Identify which cell holds the provided text, then report its [x, y] central coordinate. 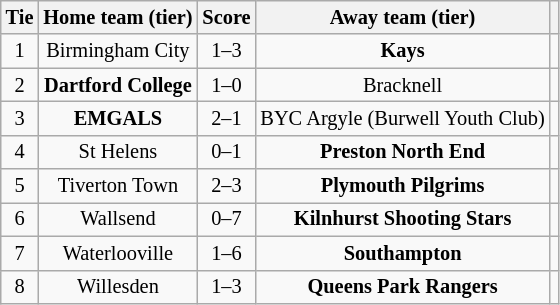
2 [20, 85]
Wallsend [118, 219]
Birmingham City [118, 51]
Southampton [402, 253]
8 [20, 287]
Dartford College [118, 85]
3 [20, 118]
1 [20, 51]
2–3 [226, 186]
1–0 [226, 85]
6 [20, 219]
Score [226, 17]
Bracknell [402, 85]
1–6 [226, 253]
BYC Argyle (Burwell Youth Club) [402, 118]
0–7 [226, 219]
Tiverton Town [118, 186]
2–1 [226, 118]
7 [20, 253]
5 [20, 186]
St Helens [118, 152]
Waterlooville [118, 253]
Willesden [118, 287]
Kays [402, 51]
Queens Park Rangers [402, 287]
Tie [20, 17]
Home team (tier) [118, 17]
Kilnhurst Shooting Stars [402, 219]
EMGALS [118, 118]
Away team (tier) [402, 17]
Plymouth Pilgrims [402, 186]
Preston North End [402, 152]
4 [20, 152]
0–1 [226, 152]
